Scan for the cell matching the given text and deliver its [X, Y] coordinate at center. 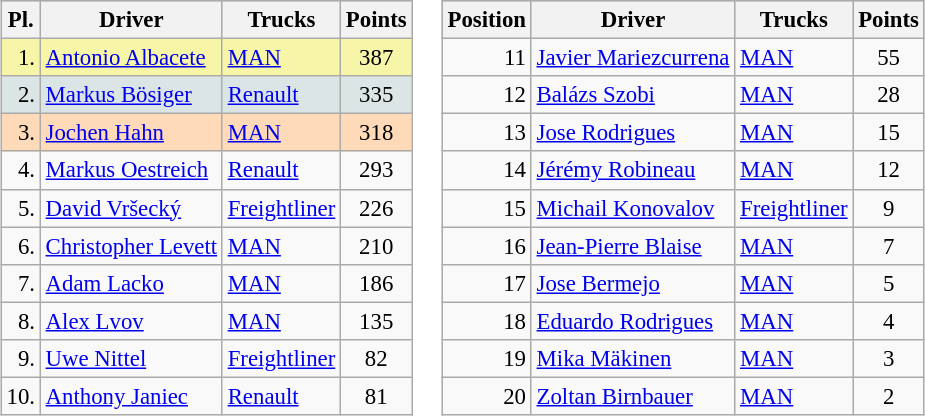
6. [20, 246]
Markus Oestreich [131, 170]
Jose Rodrigues [632, 133]
Zoltan Birnbauer [632, 396]
7 [888, 246]
1. [20, 58]
9 [888, 208]
186 [376, 283]
226 [376, 208]
Jose Bermejo [632, 283]
4 [888, 321]
2 [888, 396]
Anthony Janiec [131, 396]
4. [20, 170]
Alex Lvov [131, 321]
318 [376, 133]
David Vršecký [131, 208]
135 [376, 321]
14 [486, 170]
210 [376, 246]
18 [486, 321]
Balázs Szobi [632, 95]
5. [20, 208]
28 [888, 95]
16 [486, 246]
Jérémy Robineau [632, 170]
293 [376, 170]
81 [376, 396]
Christopher Levett [131, 246]
Markus Bösiger [131, 95]
Uwe Nittel [131, 358]
Antonio Albacete [131, 58]
55 [888, 58]
11 [486, 58]
13 [486, 133]
Jochen Hahn [131, 133]
8. [20, 321]
19 [486, 358]
82 [376, 358]
Adam Lacko [131, 283]
2. [20, 95]
335 [376, 95]
7. [20, 283]
Jean-Pierre Blaise [632, 246]
Pl. [20, 20]
10. [20, 396]
Position [486, 20]
9. [20, 358]
Javier Mariezcurrena [632, 58]
3. [20, 133]
Eduardo Rodrigues [632, 321]
20 [486, 396]
Michail Konovalov [632, 208]
17 [486, 283]
387 [376, 58]
3 [888, 358]
5 [888, 283]
Mika Mäkinen [632, 358]
